Identify which cell holds the provided text, then report its [x, y] central coordinate. 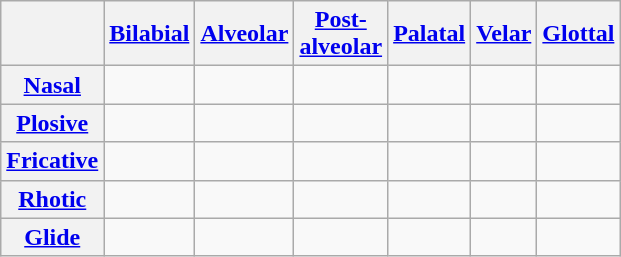
Glide [52, 237]
Bilabial [150, 34]
Glottal [578, 34]
Fricative [52, 161]
Palatal [430, 34]
Nasal [52, 85]
Rhotic [52, 199]
Velar [504, 34]
Post-alveolar [341, 34]
Plosive [52, 123]
Alveolar [244, 34]
